Provide the (x, y) coordinate of the cell's center where the given text is located.  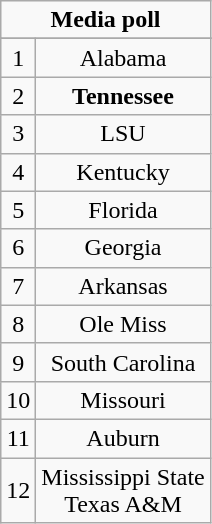
6 (18, 248)
3 (18, 134)
12 (18, 490)
Tennessee (123, 96)
4 (18, 172)
Florida (123, 210)
Auburn (123, 438)
Georgia (123, 248)
10 (18, 400)
LSU (123, 134)
Arkansas (123, 286)
Ole Miss (123, 324)
1 (18, 58)
Media poll (106, 20)
South Carolina (123, 362)
Missouri (123, 400)
9 (18, 362)
11 (18, 438)
8 (18, 324)
Kentucky (123, 172)
Mississippi StateTexas A&M (123, 490)
5 (18, 210)
2 (18, 96)
Alabama (123, 58)
7 (18, 286)
